Pinpoint the cell where the given text exists, returning its [x, y] midpoint coordinate. 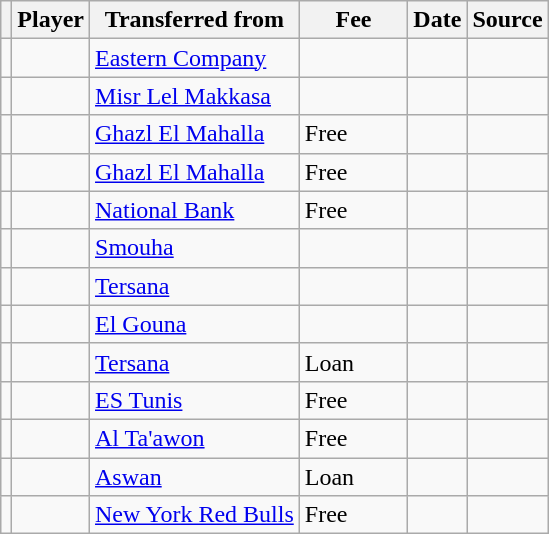
Date [438, 20]
Aswan [195, 477]
Source [508, 20]
Smouha [195, 248]
Eastern Company [195, 58]
Misr Lel Makkasa [195, 96]
National Bank [195, 210]
El Gouna [195, 324]
Fee [354, 20]
Player [51, 20]
Al Ta'awon [195, 438]
Transferred from [195, 20]
New York Red Bulls [195, 515]
ES Tunis [195, 400]
